Search for the cell housing the specified text and yield its [X, Y] center coordinate. 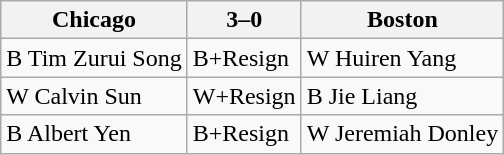
B Jie Liang [402, 96]
3–0 [244, 20]
B Tim Zurui Song [94, 58]
W Jeremiah Donley [402, 134]
B Albert Yen [94, 134]
Chicago [94, 20]
W Calvin Sun [94, 96]
W Huiren Yang [402, 58]
Boston [402, 20]
W+Resign [244, 96]
